Locate the cell with the specified text and output its (X, Y) center coordinate. 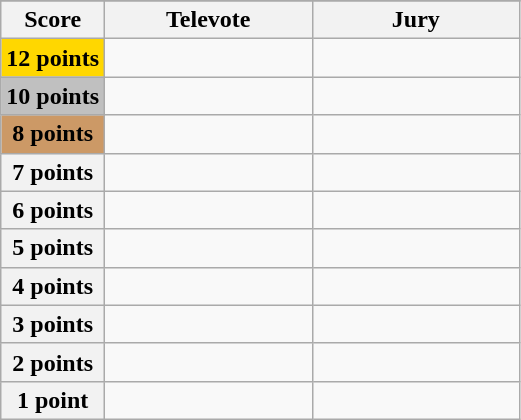
6 points (53, 210)
4 points (53, 286)
10 points (53, 96)
5 points (53, 248)
7 points (53, 172)
1 point (53, 400)
12 points (53, 58)
Score (53, 20)
Televote (209, 20)
Jury (416, 20)
8 points (53, 134)
2 points (53, 362)
3 points (53, 324)
